Locate the cell with the specified text and output its (x, y) center coordinate. 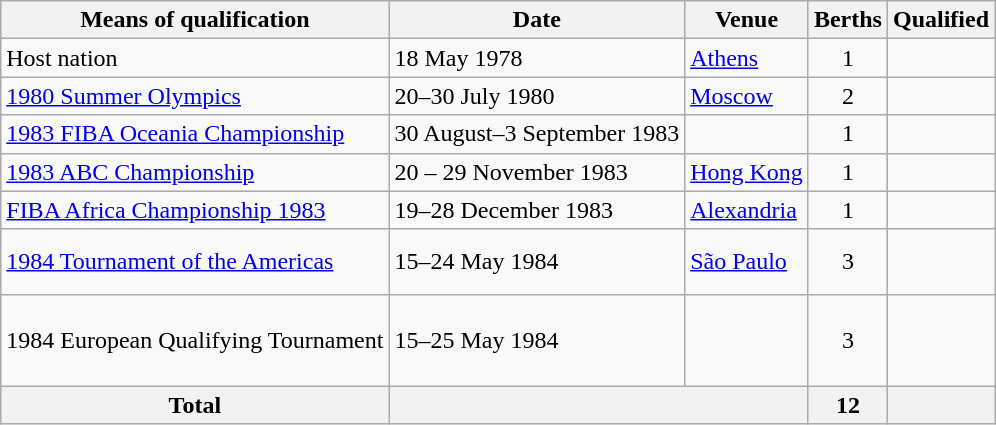
1983 ABC Championship (195, 172)
1984 Tournament of the Americas (195, 262)
1983 FIBA Oceania Championship (195, 134)
Berths (848, 20)
Date (537, 20)
19–28 December 1983 (537, 210)
15–24 May 1984 (537, 262)
30 August–3 September 1983 (537, 134)
FIBA Africa Championship 1983 (195, 210)
Means of qualification (195, 20)
18 May 1978 (537, 58)
1980 Summer Olympics (195, 96)
Host nation (195, 58)
20 – 29 November 1983 (537, 172)
2 (848, 96)
Qualified (940, 20)
Alexandria (747, 210)
20–30 July 1980 (537, 96)
Total (195, 405)
Moscow (747, 96)
15–25 May 1984 (537, 340)
12 (848, 405)
Hong Kong (747, 172)
São Paulo (747, 262)
Athens (747, 58)
Venue (747, 20)
1984 European Qualifying Tournament (195, 340)
